Pinpoint the cell where the given text exists, returning its (x, y) midpoint coordinate. 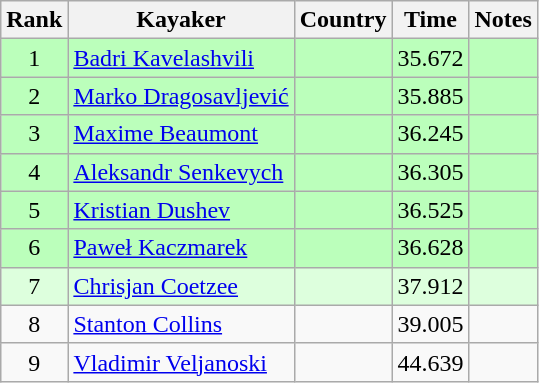
44.639 (430, 362)
35.672 (430, 58)
37.912 (430, 286)
35.885 (430, 96)
36.305 (430, 172)
9 (34, 362)
36.628 (430, 248)
Badri Kavelashvili (181, 58)
1 (34, 58)
Rank (34, 20)
8 (34, 324)
Paweł Kaczmarek (181, 248)
36.245 (430, 134)
3 (34, 134)
Marko Dragosavljević (181, 96)
Chrisjan Coetzee (181, 286)
4 (34, 172)
6 (34, 248)
Stanton Collins (181, 324)
39.005 (430, 324)
Kayaker (181, 20)
Kristian Dushev (181, 210)
Aleksandr Senkevych (181, 172)
Notes (503, 20)
Country (343, 20)
Time (430, 20)
36.525 (430, 210)
2 (34, 96)
Maxime Beaumont (181, 134)
Vladimir Veljanoski (181, 362)
7 (34, 286)
5 (34, 210)
